Scan for the cell matching the given text and deliver its (x, y) coordinate at center. 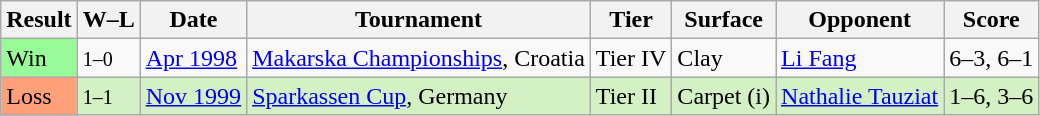
Tournament (419, 20)
Clay (724, 58)
Surface (724, 20)
W–L (108, 20)
Makarska Championships, Croatia (419, 58)
Opponent (860, 20)
Result (39, 20)
1–1 (108, 96)
Carpet (i) (724, 96)
Tier II (631, 96)
Apr 1998 (193, 58)
Date (193, 20)
Sparkassen Cup, Germany (419, 96)
1–6, 3–6 (992, 96)
Li Fang (860, 58)
1–0 (108, 58)
Nov 1999 (193, 96)
Nathalie Tauziat (860, 96)
Tier (631, 20)
6–3, 6–1 (992, 58)
Loss (39, 96)
Tier IV (631, 58)
Win (39, 58)
Score (992, 20)
